Extract the (X, Y) coordinate from the center of the cell holding the provided text.  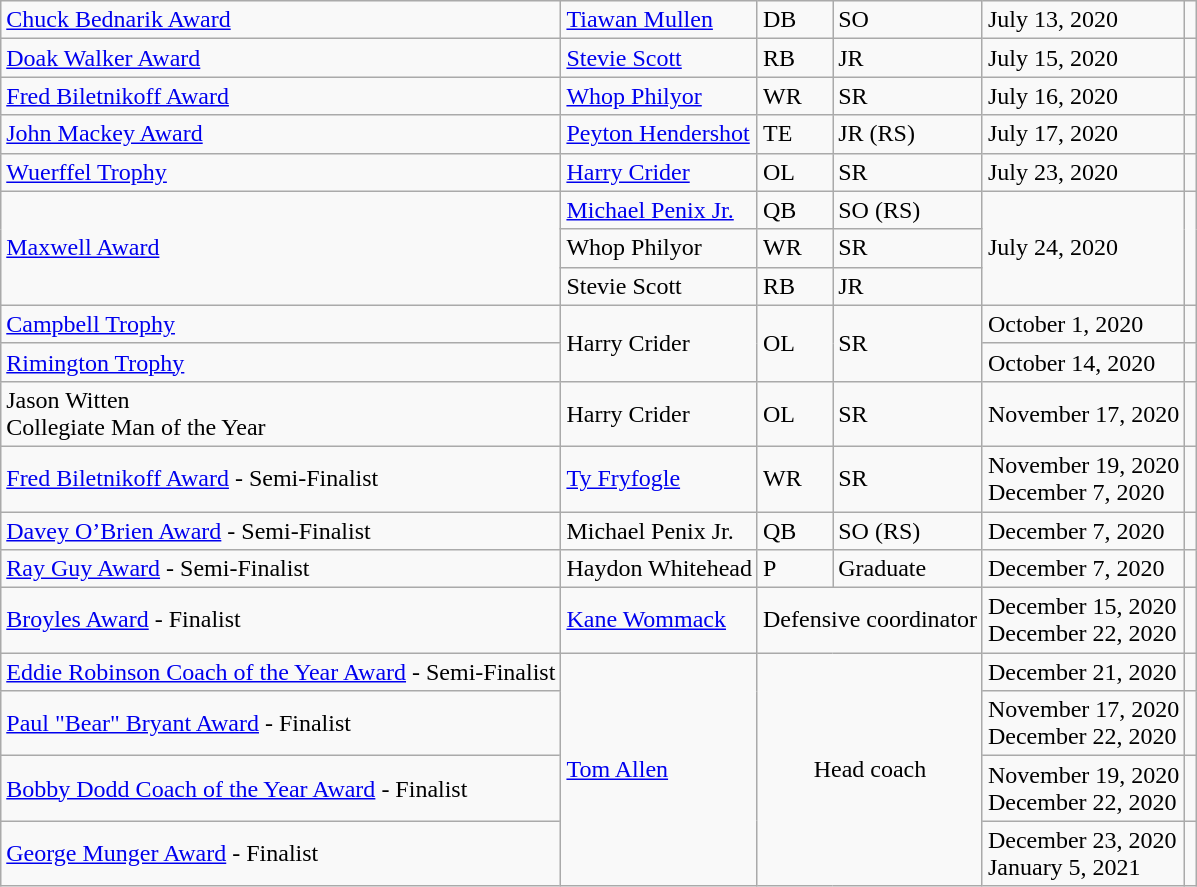
July 13, 2020 (1083, 20)
October 1, 2020 (1083, 324)
December 21, 2020 (1083, 672)
July 23, 2020 (1083, 172)
November 17, 2020 (1083, 414)
November 19, 2020December 22, 2020 (1083, 788)
Chuck Bednarik Award (281, 20)
Broyles Award - Finalist (281, 620)
Defensive coordinator (870, 620)
Campbell Trophy (281, 324)
TE (794, 134)
Fred Biletnikoff Award - Semi-Finalist (281, 478)
Tom Allen (660, 770)
Wuerffel Trophy (281, 172)
July 15, 2020 (1083, 58)
Maxwell Award (281, 248)
July 16, 2020 (1083, 96)
December 23, 2020January 5, 2021 (1083, 854)
DB (794, 20)
Ty Fryfogle (660, 478)
July 17, 2020 (1083, 134)
Rimington Trophy (281, 362)
Fred Biletnikoff Award (281, 96)
Head coach (870, 770)
George Munger Award - Finalist (281, 854)
Paul "Bear" Bryant Award - Finalist (281, 724)
Peyton Hendershot (660, 134)
Jason WittenCollegiate Man of the Year (281, 414)
December 15, 2020December 22, 2020 (1083, 620)
November 19, 2020 December 7, 2020 (1083, 478)
JR (RS) (908, 134)
July 24, 2020 (1083, 248)
November 17, 2020December 22, 2020 (1083, 724)
Graduate (908, 569)
Ray Guy Award - Semi-Finalist (281, 569)
Haydon Whitehead (660, 569)
P (794, 569)
Tiawan Mullen (660, 20)
Eddie Robinson Coach of the Year Award - Semi-Finalist (281, 672)
Davey O’Brien Award - Semi-Finalist (281, 531)
John Mackey Award (281, 134)
Doak Walker Award (281, 58)
SO (908, 20)
Kane Wommack (660, 620)
October 14, 2020 (1083, 362)
Bobby Dodd Coach of the Year Award - Finalist (281, 788)
